Find where the given text appears and provide that cell's center as (x, y) coordinate. 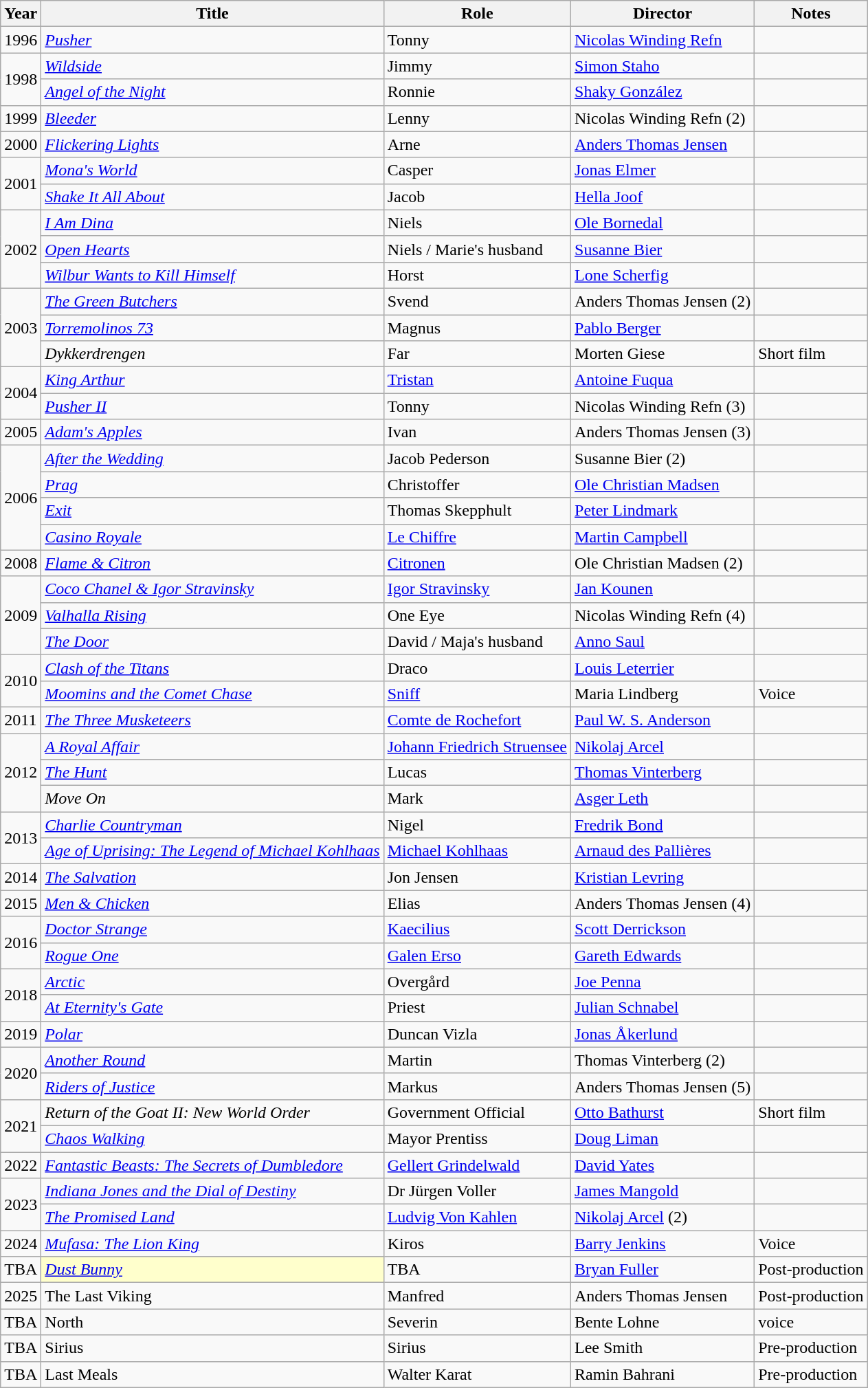
Simon Staho (663, 66)
The Hunt (212, 773)
2021 (21, 1125)
Mayor Prentiss (477, 1138)
The Door (212, 641)
Gellert Grindelwald (477, 1165)
Anno Saul (663, 641)
Chaos Walking (212, 1138)
Ole Christian Madsen (663, 485)
2015 (21, 903)
Kiros (477, 1244)
Nicolas Winding Refn (663, 40)
Martin Campbell (663, 537)
Far (477, 354)
Kaecilius (477, 929)
Anders Thomas Jensen (5) (663, 1086)
Age of Uprising: The Legend of Michael Kohlhaas (212, 851)
2022 (21, 1165)
Nicolas Winding Refn (4) (663, 615)
Role (477, 14)
Susanne Bier (2) (663, 459)
Walter Karat (477, 1374)
Nigel (477, 825)
North (212, 1322)
Fantastic Beasts: The Secrets of Dumbledore (212, 1165)
Ole Christian Madsen (2) (663, 563)
2010 (21, 681)
Jacob Pederson (477, 459)
2014 (21, 877)
Jonas Åkerlund (663, 1034)
Horst (477, 275)
Shaky González (663, 92)
Exit (212, 511)
Government Official (477, 1112)
Lone Scherfig (663, 275)
Lee Smith (663, 1348)
2011 (21, 720)
2006 (21, 498)
King Arthur (212, 380)
2001 (21, 184)
Le Chiffre (477, 537)
Rogue One (212, 956)
David / Maja's husband (477, 641)
Return of the Goat II: New World Order (212, 1112)
2003 (21, 327)
The Three Musketeers (212, 720)
Prag (212, 485)
Niels / Marie's husband (477, 249)
Pusher (212, 40)
Manfred (477, 1296)
Another Round (212, 1060)
Nikolaj Arcel (2) (663, 1218)
Joe Penna (663, 982)
Morten Giese (663, 354)
Overgård (477, 982)
Nikolaj Arcel (663, 746)
Fredrik Bond (663, 825)
Ronnie (477, 92)
2002 (21, 249)
Asger Leth (663, 799)
Tristan (477, 380)
Angel of the Night (212, 92)
Moomins and the Comet Chase (212, 694)
The Salvation (212, 877)
After the Wedding (212, 459)
Nicolas Winding Refn (2) (663, 118)
Open Hearts (212, 249)
Bente Lohne (663, 1322)
Louis Leterrier (663, 668)
1996 (21, 40)
2025 (21, 1296)
Pusher II (212, 406)
Mona's World (212, 170)
Shake It All About (212, 197)
2008 (21, 563)
Last Meals (212, 1374)
2012 (21, 772)
Jonas Elmer (663, 170)
The Promised Land (212, 1218)
2004 (21, 393)
Kristian Levring (663, 877)
Clash of the Titans (212, 668)
Doug Liman (663, 1138)
Johann Friedrich Struensee (477, 746)
Ramin Bahrani (663, 1374)
Ivan (477, 432)
Arnaud des Pallières (663, 851)
Priest (477, 1008)
Notes (811, 14)
Polar (212, 1034)
Flame & Citron (212, 563)
One Eye (477, 615)
Christoffer (477, 485)
Barry Jenkins (663, 1244)
Lenny (477, 118)
Doctor Strange (212, 929)
Ludvig Von Kahlen (477, 1218)
Susanne Bier (663, 249)
Michael Kohlhaas (477, 851)
Igor Stravinsky (477, 589)
Severin (477, 1322)
Hella Joof (663, 197)
Casino Royale (212, 537)
Thomas Vinterberg (2) (663, 1060)
Dr Jürgen Voller (477, 1191)
1999 (21, 118)
2019 (21, 1034)
Thomas Skepphult (477, 511)
A Royal Affair (212, 746)
David Yates (663, 1165)
2016 (21, 943)
2020 (21, 1073)
Thomas Vinterberg (663, 773)
Niels (477, 223)
Jimmy (477, 66)
Casper (477, 170)
Elias (477, 903)
Sniff (477, 694)
2000 (21, 144)
Svend (477, 301)
Antoine Fuqua (663, 380)
The Last Viking (212, 1296)
Dust Bunny (212, 1270)
Martin (477, 1060)
Valhalla Rising (212, 615)
2023 (21, 1204)
2005 (21, 432)
Anders Thomas Jensen (4) (663, 903)
2018 (21, 995)
Indiana Jones and the Dial of Destiny (212, 1191)
Galen Erso (477, 956)
Title (212, 14)
Markus (477, 1086)
The Green Butchers (212, 301)
Men & Chicken (212, 903)
1998 (21, 79)
2013 (21, 838)
Move On (212, 799)
Otto Bathurst (663, 1112)
Torremolinos 73 (212, 328)
Mufasa: The Lion King (212, 1244)
Jacob (477, 197)
Julian Schnabel (663, 1008)
Adam's Apples (212, 432)
voice (811, 1322)
Citronen (477, 563)
Arne (477, 144)
Ole Bornedal (663, 223)
Wilbur Wants to Kill Himself (212, 275)
At Eternity's Gate (212, 1008)
Lucas (477, 773)
Peter Lindmark (663, 511)
Gareth Edwards (663, 956)
Coco Chanel & Igor Stravinsky (212, 589)
Duncan Vizla (477, 1034)
Anders Thomas Jensen (2) (663, 301)
Mark (477, 799)
Scott Derrickson (663, 929)
Comte de Rochefort (477, 720)
Maria Lindberg (663, 694)
Bryan Fuller (663, 1270)
Year (21, 14)
Jan Kounen (663, 589)
2009 (21, 615)
Dykkerdrengen (212, 354)
Riders of Justice (212, 1086)
James Mangold (663, 1191)
Jon Jensen (477, 877)
2024 (21, 1244)
Charlie Countryman (212, 825)
Magnus (477, 328)
Flickering Lights (212, 144)
Paul W. S. Anderson (663, 720)
Bleeder (212, 118)
Director (663, 14)
Draco (477, 668)
Nicolas Winding Refn (3) (663, 406)
Pablo Berger (663, 328)
Arctic (212, 982)
I Am Dina (212, 223)
Anders Thomas Jensen (3) (663, 432)
Wildside (212, 66)
